Return (x, y) of the center of cell containing provided text 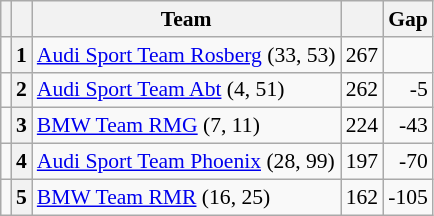
262 (362, 90)
-5 (408, 90)
-105 (408, 197)
Gap (408, 19)
-70 (408, 162)
-43 (408, 126)
Audi Sport Team Phoenix (28, 99) (186, 162)
267 (362, 55)
Team (186, 19)
BMW Team RMG (7, 11) (186, 126)
1 (22, 55)
224 (362, 126)
Audi Sport Team Abt (4, 51) (186, 90)
3 (22, 126)
162 (362, 197)
Audi Sport Team Rosberg (33, 53) (186, 55)
197 (362, 162)
5 (22, 197)
2 (22, 90)
BMW Team RMR (16, 25) (186, 197)
4 (22, 162)
